Search for the cell housing the specified text and yield its [X, Y] center coordinate. 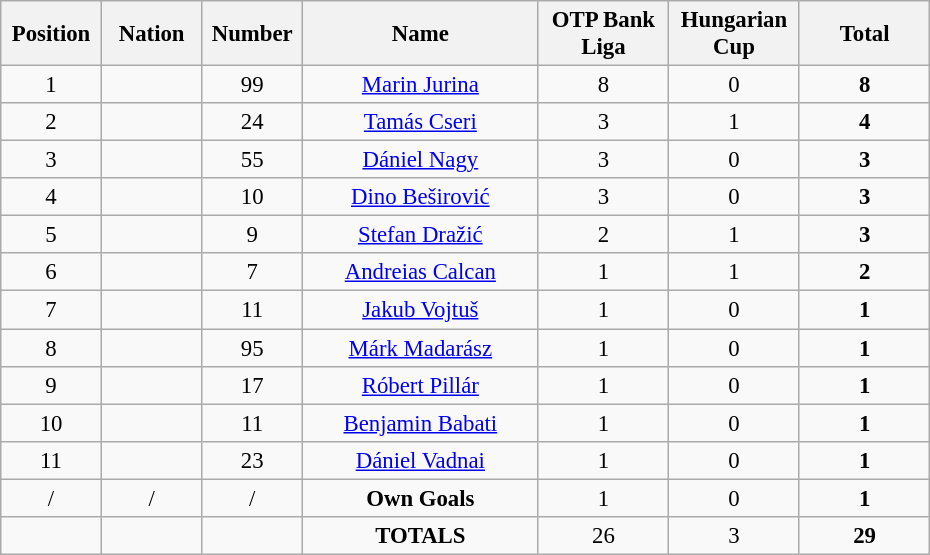
55 [252, 160]
17 [252, 385]
Benjamin Babati [421, 423]
99 [252, 85]
Marin Jurina [421, 85]
Total [864, 34]
Jakub Vojtuš [421, 310]
Stefan Dražić [421, 235]
Dániel Vadnai [421, 460]
Tamás Cseri [421, 122]
TOTALS [421, 536]
Number [252, 34]
Dániel Nagy [421, 160]
24 [252, 122]
Own Goals [421, 498]
Márk Madarász [421, 348]
Dino Beširović [421, 197]
23 [252, 460]
Name [421, 34]
Róbert Pillár [421, 385]
Andreias Calcan [421, 273]
29 [864, 536]
Nation [152, 34]
95 [252, 348]
Hungarian Cup [734, 34]
6 [52, 273]
Position [52, 34]
26 [604, 536]
OTP Bank Liga [604, 34]
5 [52, 235]
